Return [x, y] of the center of cell containing provided text 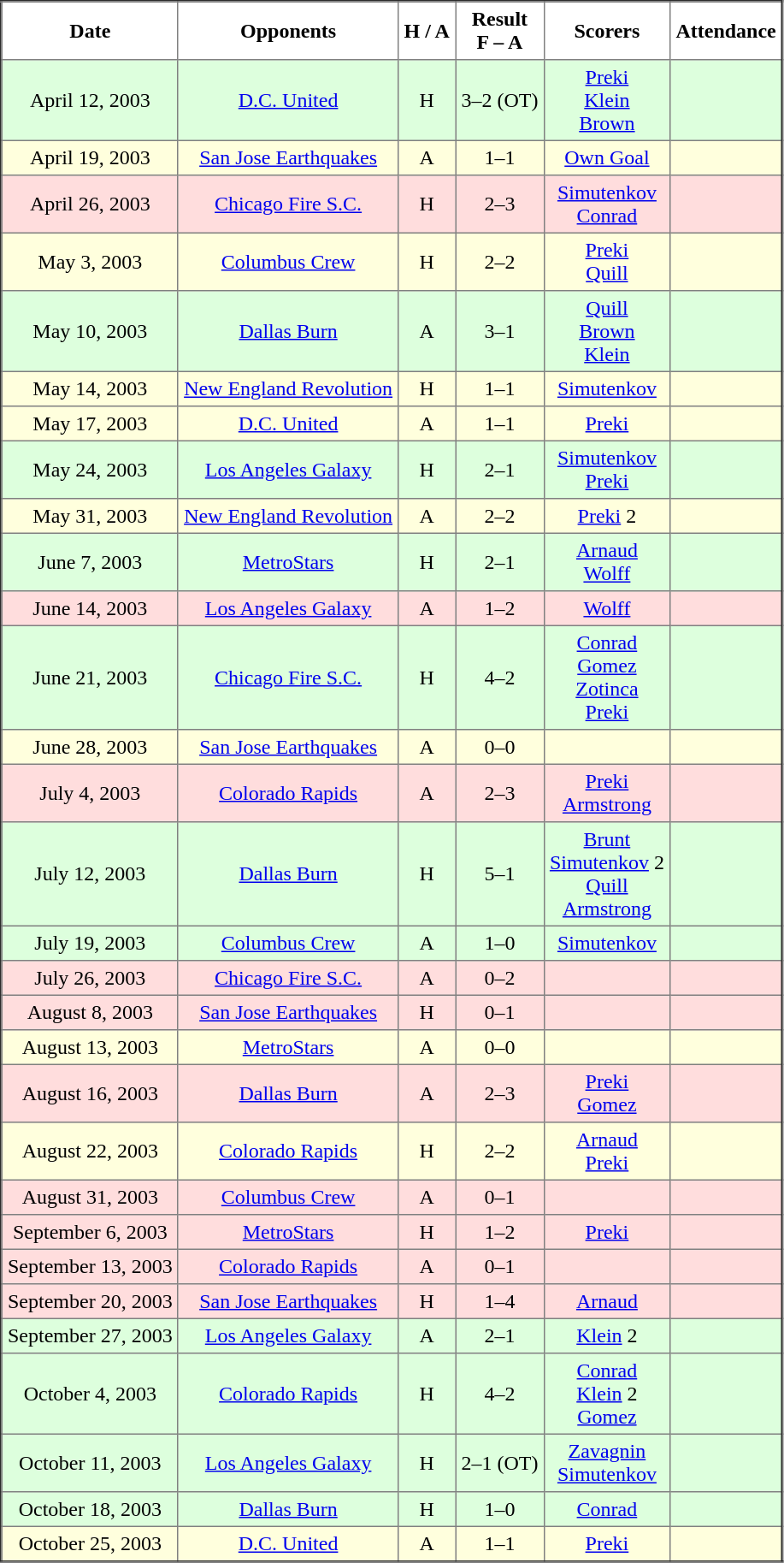
June 28, 2003 [91, 747]
September 20, 2003 [91, 1301]
Conrad [607, 1509]
May 17, 2003 [91, 423]
Preki Klein Brown [607, 100]
August 8, 2003 [91, 1012]
Attendance [727, 31]
Date [91, 31]
Own Goal [607, 157]
1–4 [499, 1301]
Arnaud [607, 1301]
Simutenkov Preki [607, 470]
September 6, 2003 [91, 1232]
September 27, 2003 [91, 1335]
Brunt Simutenkov 2 Quill Armstrong [607, 874]
May 3, 2003 [91, 262]
5–1 [499, 874]
Arnaud Wolff [607, 562]
April 12, 2003 [91, 100]
Simutenkov Conrad [607, 204]
May 24, 2003 [91, 470]
August 13, 2003 [91, 1047]
2–1 (OT) [499, 1463]
Preki Armstrong [607, 793]
October 4, 2003 [91, 1394]
Preki Gomez [607, 1093]
H / A [427, 31]
July 12, 2003 [91, 874]
Wolff [607, 608]
August 22, 2003 [91, 1152]
Klein 2 [607, 1335]
June 14, 2003 [91, 608]
July 4, 2003 [91, 793]
Zavagnin Simutenkov [607, 1463]
October 18, 2003 [91, 1509]
April 26, 2003 [91, 204]
July 26, 2003 [91, 978]
June 21, 2003 [91, 678]
May 14, 2003 [91, 388]
Opponents [287, 31]
May 31, 2003 [91, 516]
Preki 2 [607, 516]
October 25, 2003 [91, 1543]
Preki Quill [607, 262]
Quill Brown Klein [607, 331]
October 11, 2003 [91, 1463]
April 19, 2003 [91, 157]
3–1 [499, 331]
0–2 [499, 978]
August 31, 2003 [91, 1197]
Scorers [607, 31]
July 19, 2003 [91, 943]
May 10, 2003 [91, 331]
June 7, 2003 [91, 562]
Conrad Gomez Zotinca Preki [607, 678]
Arnaud Preki [607, 1152]
3–2 (OT) [499, 100]
Conrad Klein 2 Gomez [607, 1394]
ResultF – A [499, 31]
September 13, 2003 [91, 1266]
August 16, 2003 [91, 1093]
